Return the (x, y) coordinate for the center point of the cell that contains the specified text.  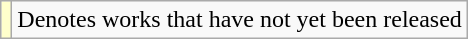
Denotes works that have not yet been released (240, 20)
